Find where the given text appears and provide that cell's center as (x, y) coordinate. 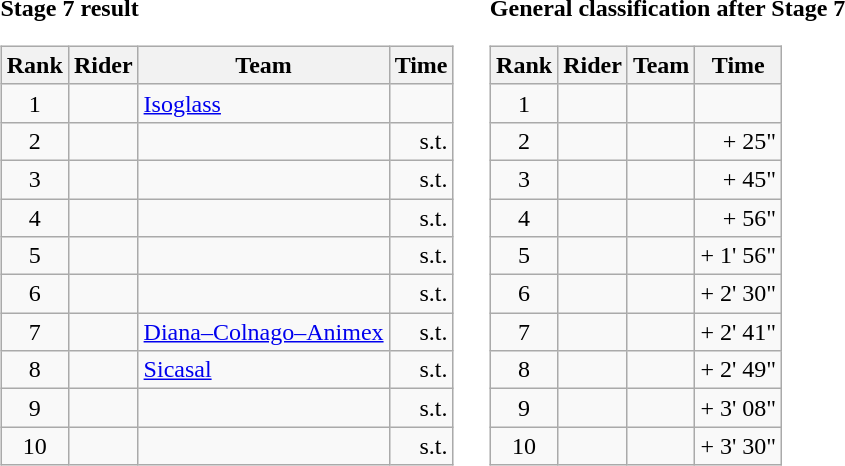
+ 45" (738, 179)
+ 1' 56" (738, 256)
Isoglass (264, 103)
+ 25" (738, 141)
+ 3' 08" (738, 408)
+ 2' 30" (738, 294)
Sicasal (264, 370)
+ 2' 41" (738, 332)
+ 56" (738, 217)
Diana–Colnago–Animex (264, 332)
+ 2' 49" (738, 370)
+ 3' 30" (738, 446)
